Detect which cell encompasses the target text, then output its (x, y) center coordinate. 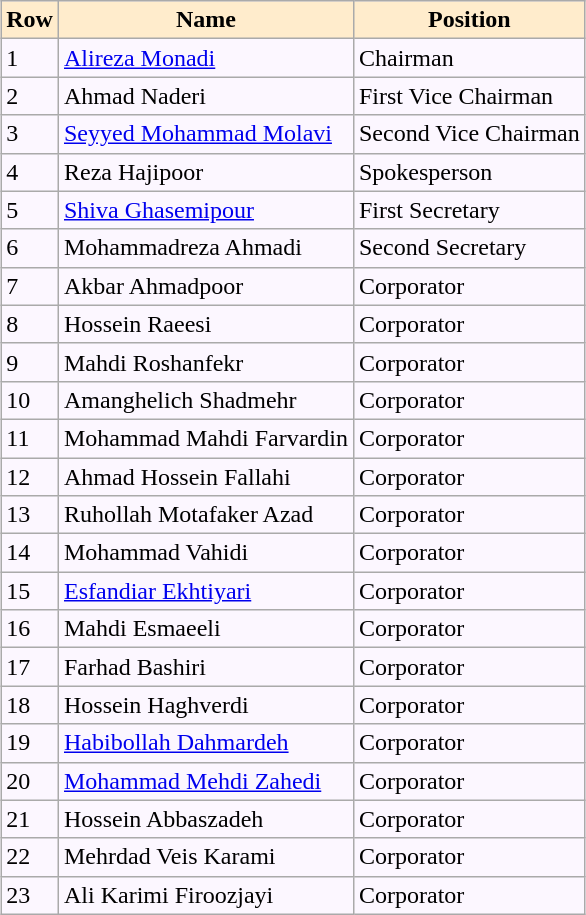
10 (30, 400)
4 (30, 172)
Hossein Raeesi (206, 324)
Mahdi Esmaeeli (206, 629)
16 (30, 629)
5 (30, 210)
21 (30, 819)
Reza Hajipoor (206, 172)
Akbar Ahmadpoor (206, 286)
3 (30, 134)
Ruhollah Motafaker Azad (206, 515)
13 (30, 515)
Mahdi Roshanfekr (206, 362)
Spokesperson (469, 172)
Shiva Ghasemipour (206, 210)
Mohammad Vahidi (206, 553)
Mehrdad Veis Karami (206, 857)
15 (30, 591)
Ahmad Hossein Fallahi (206, 477)
Esfandiar Ekhtiyari (206, 591)
22 (30, 857)
Second Vice Chairman (469, 134)
2 (30, 96)
Hossein Haghverdi (206, 705)
17 (30, 667)
Ahmad Naderi (206, 96)
20 (30, 781)
Mohammad Mahdi Farvardin (206, 438)
Hossein Abbaszadeh (206, 819)
18 (30, 705)
Name (206, 20)
Habibollah Dahmardeh (206, 743)
14 (30, 553)
9 (30, 362)
Ali Karimi Firoozjayi (206, 895)
Chairman (469, 58)
19 (30, 743)
Amanghelich Shadmehr (206, 400)
Mohammad Mehdi Zahedi (206, 781)
23 (30, 895)
6 (30, 248)
Alireza Monadi (206, 58)
Second Secretary (469, 248)
12 (30, 477)
Farhad Bashiri (206, 667)
1 (30, 58)
First Vice Chairman (469, 96)
11 (30, 438)
Seyyed Mohammad Molavi (206, 134)
Position (469, 20)
Mohammadreza Ahmadi (206, 248)
8 (30, 324)
Row (30, 20)
First Secretary (469, 210)
7 (30, 286)
